Provide the (X, Y) coordinate of the cell's center where the given text is located.  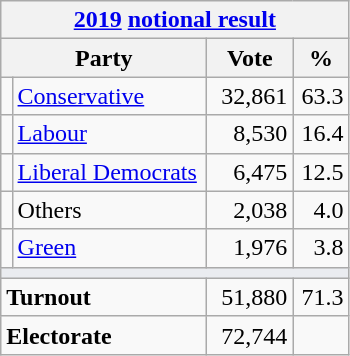
Turnout (104, 297)
3.8 (321, 248)
Liberal Democrats (110, 172)
Conservative (110, 96)
1,976 (250, 248)
6,475 (250, 172)
63.3 (321, 96)
32,861 (250, 96)
72,744 (250, 335)
51,880 (250, 297)
16.4 (321, 134)
12.5 (321, 172)
Others (110, 210)
71.3 (321, 297)
% (321, 58)
2019 notional result (175, 20)
Electorate (104, 335)
Green (110, 248)
8,530 (250, 134)
Party (104, 58)
Vote (250, 58)
2,038 (250, 210)
4.0 (321, 210)
Labour (110, 134)
